Provide the [X, Y] coordinate of the cell's center where the given text is located.  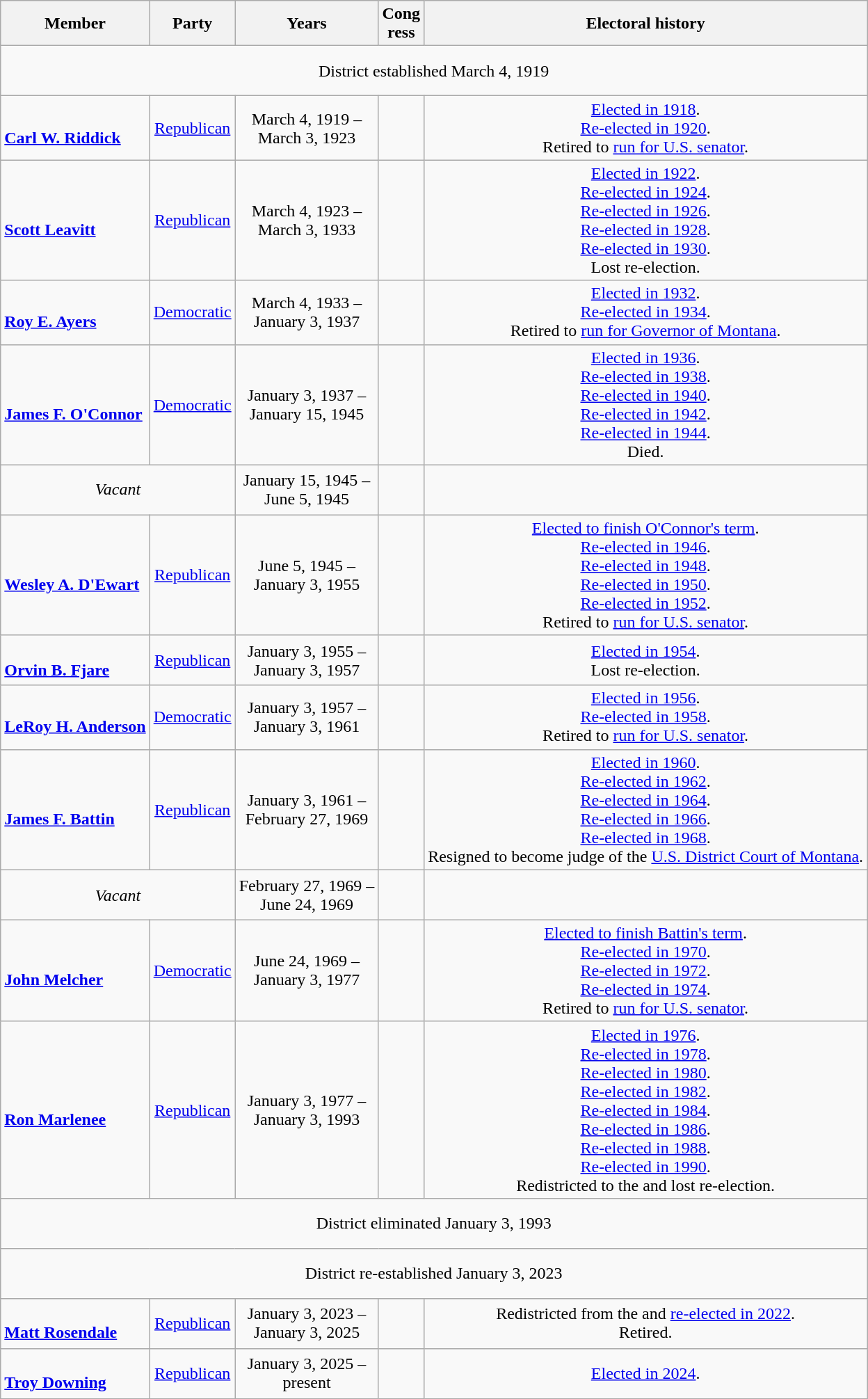
Troy Downing [75, 1373]
Elected in 1954.Lost re-election. [645, 660]
Party [192, 24]
Elected in 1922.Re-elected in 1924.Re-elected in 1926.Re-elected in 1928.Re-elected in 1930.Lost re-election. [645, 220]
March 4, 1923 –March 3, 1933 [307, 220]
March 4, 1919 –March 3, 1923 [307, 128]
Elected in 1936.Re-elected in 1938.Re-elected in 1940.Re-elected in 1942.Re-elected in 1944.Died. [645, 405]
January 3, 1937 –January 15, 1945 [307, 405]
Elected in 1918.Re-elected in 1920.Retired to run for U.S. senator. [645, 128]
February 27, 1969 –June 24, 1969 [307, 895]
Scott Leavitt [75, 220]
March 4, 1933 –January 3, 1937 [307, 312]
Wesley A. D'Ewart [75, 575]
James F. Battin [75, 810]
John Melcher [75, 970]
Elected in 1956.Re-elected in 1958.Retired to run for U.S. senator. [645, 717]
June 24, 1969 –January 3, 1977 [307, 970]
January 3, 1955 –January 3, 1957 [307, 660]
January 3, 1977 –January 3, 1993 [307, 1110]
James F. O'Connor [75, 405]
District established March 4, 1919 [434, 71]
Roy E. Ayers [75, 312]
Member [75, 24]
Congress [401, 24]
LeRoy H. Anderson [75, 717]
Electoral history [645, 24]
Elected to finish Battin's term.Re-elected in 1970.Re-elected in 1972.Re-elected in 1974.Retired to run for U.S. senator. [645, 970]
Matt Rosendale [75, 1323]
Orvin B. Fjare [75, 660]
Ron Marlenee [75, 1110]
January 15, 1945 –June 5, 1945 [307, 490]
June 5, 1945 –January 3, 1955 [307, 575]
District re-established January 3, 2023 [434, 1273]
District eliminated January 3, 1993 [434, 1223]
January 3, 1957 –January 3, 1961 [307, 717]
Carl W. Riddick [75, 128]
January 3, 1961 –February 27, 1969 [307, 810]
Elected in 1932.Re-elected in 1934.Retired to run for Governor of Montana. [645, 312]
Redistricted from the and re-elected in 2022.Retired. [645, 1323]
January 3, 2025 –present [307, 1373]
Elected to finish O'Connor's term.Re-elected in 1946.Re-elected in 1948.Re-elected in 1950.Re-elected in 1952.Retired to run for U.S. senator. [645, 575]
January 3, 2023 –January 3, 2025 [307, 1323]
Years [307, 24]
Elected in 2024. [645, 1373]
